Determine the (X, Y) coordinate at the center of the cell enclosing the given text.  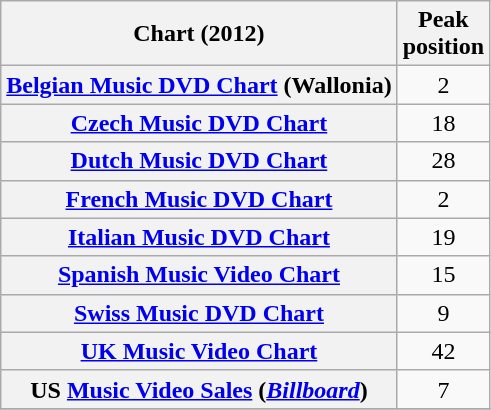
7 (443, 389)
Belgian Music DVD Chart (Wallonia) (199, 85)
19 (443, 237)
French Music DVD Chart (199, 199)
Swiss Music DVD Chart (199, 313)
US Music Video Sales (Billboard) (199, 389)
UK Music Video Chart (199, 351)
18 (443, 123)
15 (443, 275)
Czech Music DVD Chart (199, 123)
28 (443, 161)
Italian Music DVD Chart (199, 237)
Dutch Music DVD Chart (199, 161)
42 (443, 351)
Spanish Music Video Chart (199, 275)
Peakposition (443, 34)
9 (443, 313)
Chart (2012) (199, 34)
